Pinpoint the cell where the given text exists, returning its [x, y] midpoint coordinate. 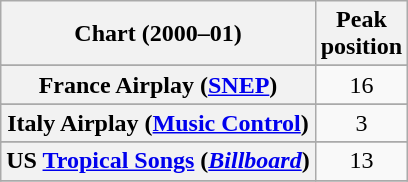
Peakposition [361, 34]
16 [361, 85]
US Tropical Songs (Billboard) [158, 161]
Chart (2000–01) [158, 34]
3 [361, 123]
13 [361, 161]
Italy Airplay (Music Control) [158, 123]
France Airplay (SNEP) [158, 85]
